Pinpoint the cell where the given text exists, returning its [x, y] midpoint coordinate. 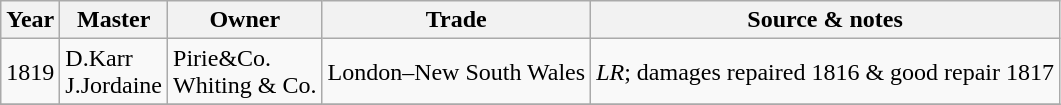
1819 [30, 72]
Source & notes [826, 20]
LR; damages repaired 1816 & good repair 1817 [826, 72]
Trade [456, 20]
Master [114, 20]
London–New South Wales [456, 72]
D.KarrJ.Jordaine [114, 72]
Owner [245, 20]
Year [30, 20]
Pirie&Co.Whiting & Co. [245, 72]
